Extract the [x, y] coordinate from the center of the cell holding the provided text.  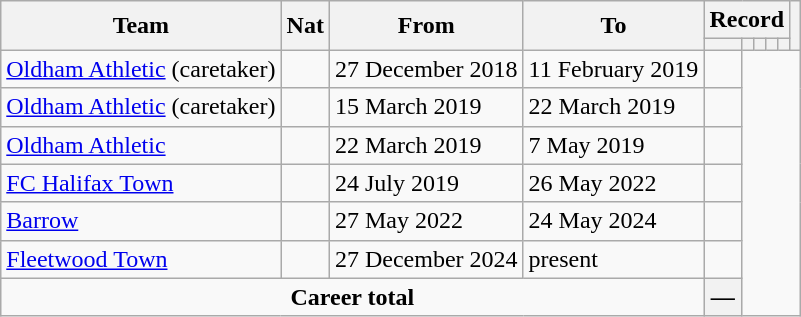
Career total [352, 297]
Oldham Athletic [141, 145]
Fleetwood Town [141, 259]
From [426, 26]
Team [141, 26]
Record [747, 20]
— [723, 297]
24 July 2019 [426, 183]
26 May 2022 [614, 183]
11 February 2019 [614, 69]
7 May 2019 [614, 145]
To [614, 26]
present [614, 259]
Nat [305, 26]
FC Halifax Town [141, 183]
24 May 2024 [614, 221]
27 May 2022 [426, 221]
15 March 2019 [426, 107]
Barrow [141, 221]
27 December 2018 [426, 69]
27 December 2024 [426, 259]
